From the cell containing the given text, extract its center point as (X, Y) coordinate. 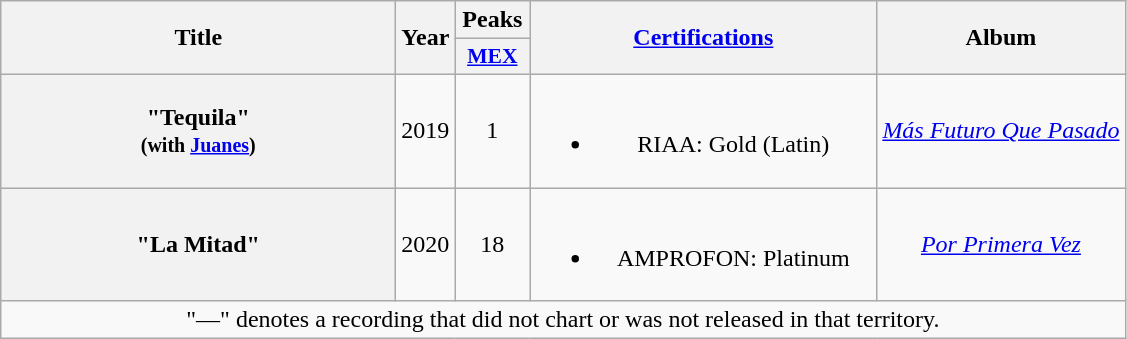
Certifications (704, 38)
Title (198, 38)
1 (492, 130)
"La Mitad" (198, 244)
MEX (492, 57)
"Tequila"(with Juanes) (198, 130)
Album (1001, 38)
Más Futuro Que Pasado (1001, 130)
Peaks (492, 20)
Por Primera Vez (1001, 244)
18 (492, 244)
2019 (426, 130)
RIAA: Gold (Latin) (704, 130)
Year (426, 38)
"—" denotes a recording that did not chart or was not released in that territory. (563, 320)
AMPROFON: Platinum (704, 244)
2020 (426, 244)
